Determine the (x, y) coordinate at the center of the cell enclosing the given text.  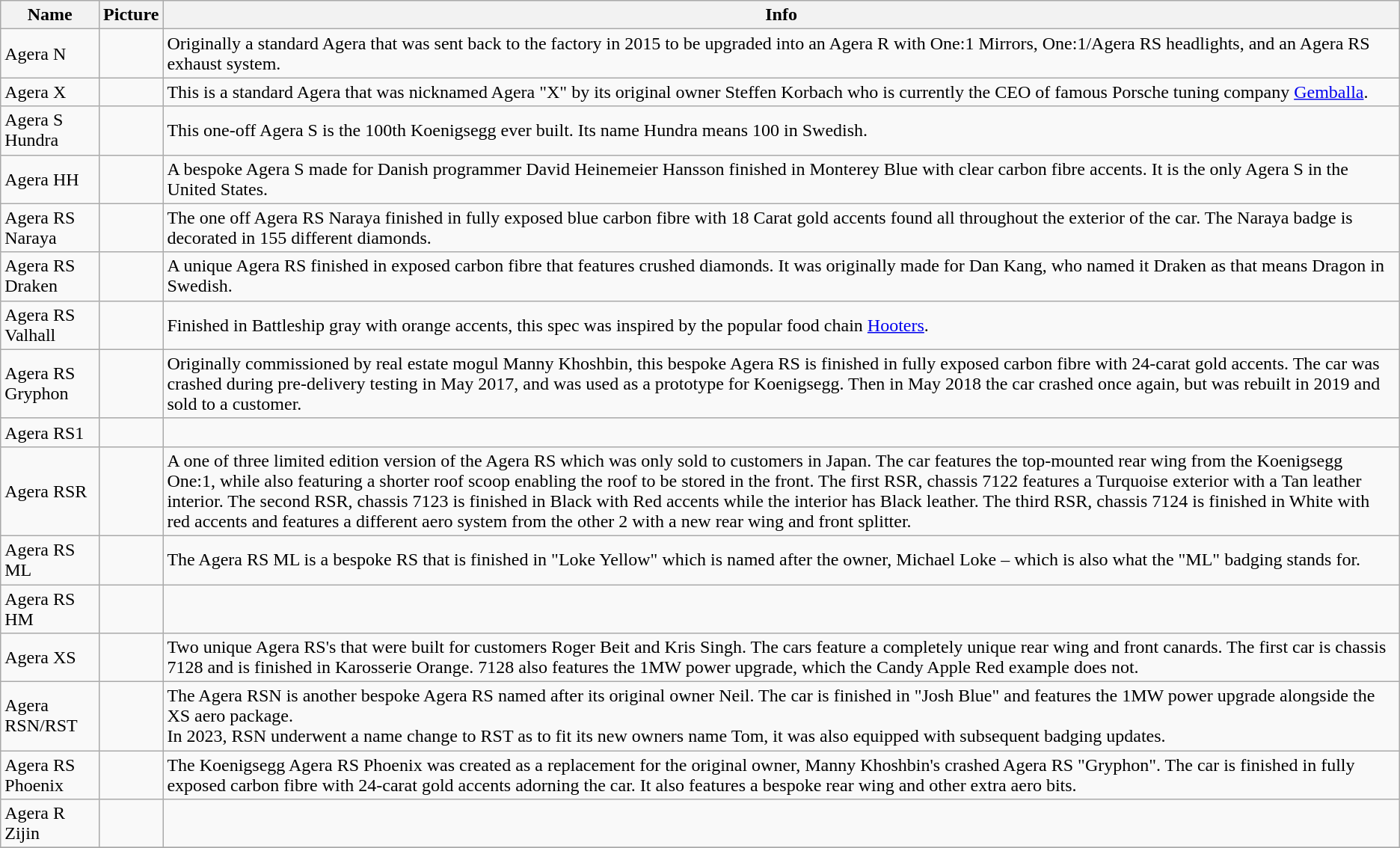
Name (50, 15)
Agera RS Valhall (50, 325)
Agera RS ML (50, 559)
Agera X (50, 92)
Agera RS1 (50, 432)
Picture (132, 15)
Agera R Zijin (50, 824)
Agera XS (50, 658)
Info (781, 15)
Agera HH (50, 179)
This one-off Agera S is the 100th Koenigsegg ever built. Its name Hundra means 100 in Swedish. (781, 130)
Agera RSR (50, 491)
Agera RS Draken (50, 277)
Agera RS Gryphon (50, 384)
Agera RS Naraya (50, 227)
Agera RSN/RST (50, 716)
Agera RS Phoenix (50, 775)
Agera RS HM (50, 609)
Agera N (50, 54)
Agera S Hundra (50, 130)
Finished in Battleship gray with orange accents, this spec was inspired by the popular food chain Hooters. (781, 325)
